Provide the (X, Y) coordinate of the cell's center where the given text is located.  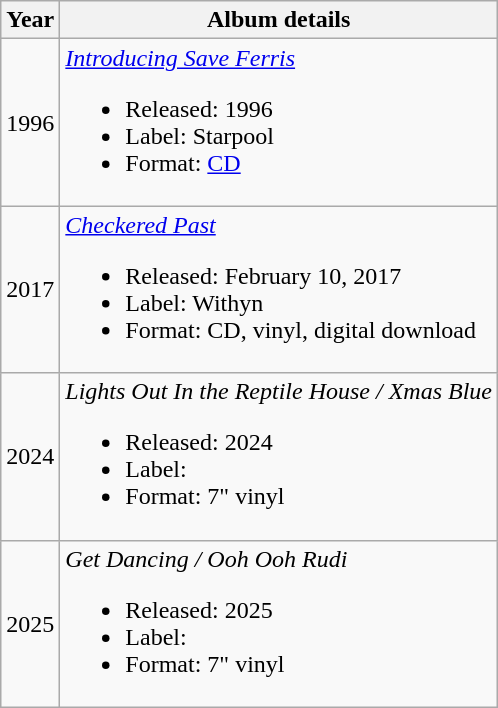
Lights Out In the Reptile House / Xmas BlueReleased: 2024Label:Format: 7" vinyl (279, 456)
Introducing Save FerrisReleased: 1996Label: StarpoolFormat: CD (279, 122)
1996 (30, 122)
2025 (30, 624)
Get Dancing / Ooh Ooh RudiReleased: 2025Label:Format: 7" vinyl (279, 624)
Checkered PastReleased: February 10, 2017Label: WithynFormat: CD, vinyl, digital download (279, 290)
Album details (279, 20)
2024 (30, 456)
Year (30, 20)
2017 (30, 290)
